Return the [X, Y] coordinate for the center point of the cell that contains the specified text.  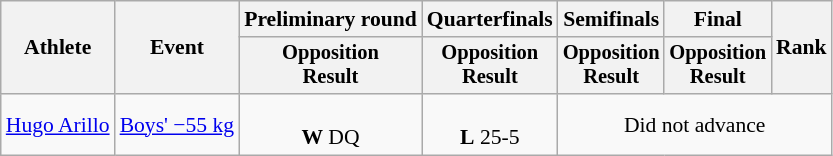
L 25-5 [490, 124]
Quarterfinals [490, 19]
Event [178, 48]
Boys' −55 kg [178, 124]
Hugo Arillo [58, 124]
Final [718, 19]
Did not advance [695, 124]
W DQ [330, 124]
Athlete [58, 48]
Semifinals [612, 19]
Preliminary round [330, 19]
Rank [802, 48]
